Find where the given text appears and provide that cell's center as (X, Y) coordinate. 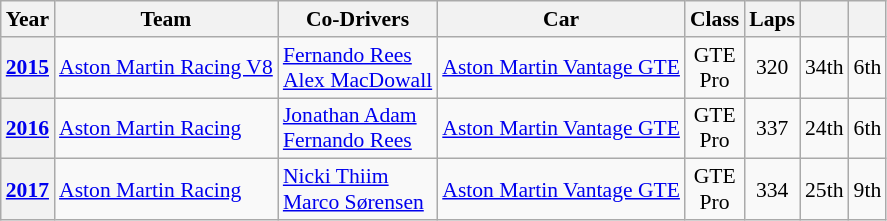
Class (714, 19)
Year (28, 19)
Fernando Rees Alex MacDowall (358, 68)
Car (561, 19)
9th (868, 190)
34th (824, 68)
24th (824, 128)
Laps (772, 19)
337 (772, 128)
2017 (28, 190)
25th (824, 190)
Aston Martin Racing V8 (166, 68)
2015 (28, 68)
320 (772, 68)
334 (772, 190)
2016 (28, 128)
Jonathan Adam Fernando Rees (358, 128)
Team (166, 19)
Co-Drivers (358, 19)
Nicki Thiim Marco Sørensen (358, 190)
